Extract the (X, Y) coordinate from the center of the cell holding the provided text.  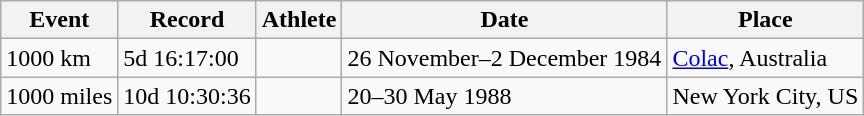
Record (187, 20)
Athlete (299, 20)
10d 10:30:36 (187, 96)
26 November–2 December 1984 (504, 58)
1000 miles (60, 96)
Event (60, 20)
5d 16:17:00 (187, 58)
1000 km (60, 58)
Place (766, 20)
Colac, Australia (766, 58)
New York City, US (766, 96)
20–30 May 1988 (504, 96)
Date (504, 20)
